Output the [x, y] coordinate of the center of the cell containing the given text.  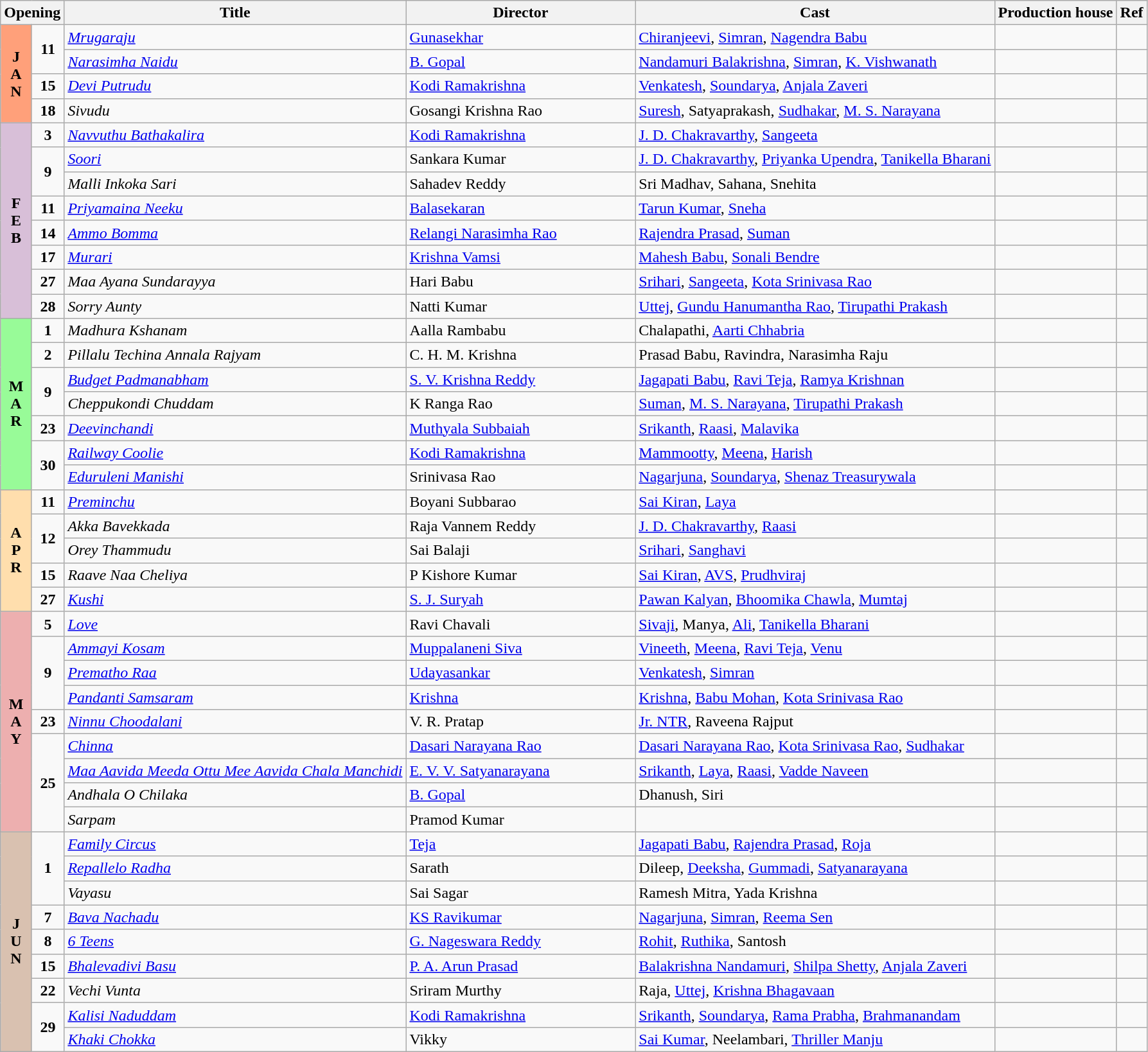
Preminchu [235, 502]
Nagarjuna, Simran, Reema Sen [815, 917]
Mammootty, Meena, Harish [815, 453]
J. D. Chakravarthy, Sangeeta [815, 135]
Murari [235, 257]
FEB [17, 220]
Repallelo Radha [235, 868]
Venkatesh, Simran [815, 672]
Mrugaraju [235, 37]
Tarun Kumar, Sneha [815, 208]
JUN [17, 942]
Gosangi Krishna Rao [520, 110]
22 [48, 990]
12 [48, 538]
Raja Vannem Reddy [520, 526]
Sai Kumar, Neelambari, Thriller Manju [815, 1039]
Udayasankar [520, 672]
Vikky [520, 1039]
Ravi Chavali [520, 624]
17 [48, 257]
Director [520, 13]
7 [48, 917]
Sai Kiran, AVS, Prudhviraj [815, 575]
Pillalu Techina Annala Rajyam [235, 355]
Orey Thammudu [235, 550]
Srikanth, Raasi, Malavika [815, 428]
30 [48, 465]
Vechi Vunta [235, 990]
Muthyala Subbaiah [520, 428]
Prasad Babu, Ravindra, Narasimha Raju [815, 355]
29 [48, 1027]
Sahadev Reddy [520, 184]
Vayasu [235, 893]
Raja, Uttej, Krishna Bhagavaan [815, 990]
Sorry Aunty [235, 306]
25 [48, 783]
Dhanush, Siri [815, 795]
Ammo Bomma [235, 232]
Sai Balaji [520, 550]
APR [17, 550]
Title [235, 13]
Rajendra Prasad, Suman [815, 232]
Balasekaran [520, 208]
KS Ravikumar [520, 917]
Bhalevadivi Basu [235, 966]
J. D. Chakravarthy, Priyanka Upendra, Tanikella Bharani [815, 159]
Jr. NTR, Raveena Rajput [815, 722]
Natti Kumar [520, 306]
Mahesh Babu, Sonali Bendre [815, 257]
MAY [17, 722]
Venkatesh, Soundarya, Anjala Zaveri [815, 86]
Love [235, 624]
Chinna [235, 746]
Bava Nachadu [235, 917]
Cheppukondi Chuddam [235, 404]
Sriram Murthy [520, 990]
Jagapati Babu, Rajendra Prasad, Roja [815, 844]
18 [48, 110]
28 [48, 306]
Eduruleni Manishi [235, 477]
V. R. Pratap [520, 722]
Pramod Kumar [520, 820]
6 Teens [235, 942]
Deevinchandi [235, 428]
Railway Coolie [235, 453]
Devi Putrudu [235, 86]
Balakrishna Nandamuri, Shilpa Shetty, Anjala Zaveri [815, 966]
Dileep, Deeksha, Gummadi, Satyanarayana [815, 868]
5 [48, 624]
Narasimha Naidu [235, 62]
8 [48, 942]
Krishna Vamsi [520, 257]
Budget Padmanabham [235, 380]
Kalisi Naduddam [235, 1015]
Suresh, Satyaprakash, Sudhakar, M. S. Narayana [815, 110]
Nagarjuna, Soundarya, Shenaz Treasurywala [815, 477]
Priyamaina Neeku [235, 208]
Aalla Rambabu [520, 331]
Khaki Chokka [235, 1039]
Srinivasa Rao [520, 477]
Soori [235, 159]
Dasari Narayana Rao, Kota Srinivasa Rao, Sudhakar [815, 746]
Srikanth, Soundarya, Rama Prabha, Brahmanandam [815, 1015]
Sivaji, Manya, Ali, Tanikella Bharani [815, 624]
Pandanti Samsaram [235, 697]
Nandamuri Balakrishna, Simran, K. Vishwanath [815, 62]
Maa Aavida Meeda Ottu Mee Aavida Chala Manchidi [235, 771]
S. V. Krishna Reddy [520, 380]
Kushi [235, 599]
Srikanth, Laya, Raasi, Vadde Naveen [815, 771]
Pawan Kalyan, Bhoomika Chawla, Mumtaj [815, 599]
Krishna, Babu Mohan, Kota Srinivasa Rao [815, 697]
Ninnu Choodalani [235, 722]
P. A. Arun Prasad [520, 966]
Krishna [520, 697]
Teja [520, 844]
Gunasekhar [520, 37]
Uttej, Gundu Hanumantha Rao, Tirupathi Prakash [815, 306]
JAN [17, 74]
Ammayi Kosam [235, 648]
G. Nageswara Reddy [520, 942]
Akka Bavekkada [235, 526]
Jagapati Babu, Ravi Teja, Ramya Krishnan [815, 380]
14 [48, 232]
Sivudu [235, 110]
2 [48, 355]
Navvuthu Bathakalira [235, 135]
Srihari, Sangeeta, Kota Srinivasa Rao [815, 281]
Sarath [520, 868]
Rohit, Ruthika, Santosh [815, 942]
Hari Babu [520, 281]
3 [48, 135]
K Ranga Rao [520, 404]
Sankara Kumar [520, 159]
Andhala O Chilaka [235, 795]
Cast [815, 13]
Ref [1132, 13]
Sai Kiran, Laya [815, 502]
Prematho Raa [235, 672]
C. H. M. Krishna [520, 355]
Sai Sagar [520, 893]
Raave Naa Cheliya [235, 575]
Ramesh Mitra, Yada Krishna [815, 893]
Sri Madhav, Sahana, Snehita [815, 184]
Maa Ayana Sundarayya [235, 281]
Boyani Subbarao [520, 502]
Chalapathi, Aarti Chhabria [815, 331]
Srihari, Sanghavi [815, 550]
Suman, M. S. Narayana, Tirupathi Prakash [815, 404]
Vineeth, Meena, Ravi Teja, Venu [815, 648]
Production house [1055, 13]
Dasari Narayana Rao [520, 746]
Opening [32, 13]
Chiranjeevi, Simran, Nagendra Babu [815, 37]
S. J. Suryah [520, 599]
P Kishore Kumar [520, 575]
Family Circus [235, 844]
Madhura Kshanam [235, 331]
MAR [17, 404]
Sarpam [235, 820]
J. D. Chakravarthy, Raasi [815, 526]
Malli Inkoka Sari [235, 184]
Muppalaneni Siva [520, 648]
E. V. V. Satyanarayana [520, 771]
Relangi Narasimha Rao [520, 232]
